Search for the cell housing the specified text and yield its (X, Y) center coordinate. 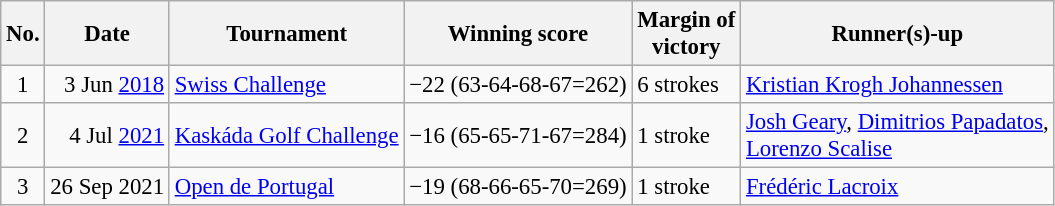
Date (107, 34)
−19 (68-66-65-70=269) (518, 187)
−22 (63-64-68-67=262) (518, 85)
Margin ofvictory (686, 34)
Winning score (518, 34)
2 (23, 136)
Open de Portugal (286, 187)
Runner(s)-up (898, 34)
3 Jun 2018 (107, 85)
Josh Geary, Dimitrios Papadatos, Lorenzo Scalise (898, 136)
No. (23, 34)
−16 (65-65-71-67=284) (518, 136)
Swiss Challenge (286, 85)
Frédéric Lacroix (898, 187)
1 (23, 85)
Tournament (286, 34)
3 (23, 187)
Kristian Krogh Johannessen (898, 85)
Kaskáda Golf Challenge (286, 136)
4 Jul 2021 (107, 136)
6 strokes (686, 85)
26 Sep 2021 (107, 187)
